Determine the [x, y] coordinate at the center of the cell enclosing the given text.  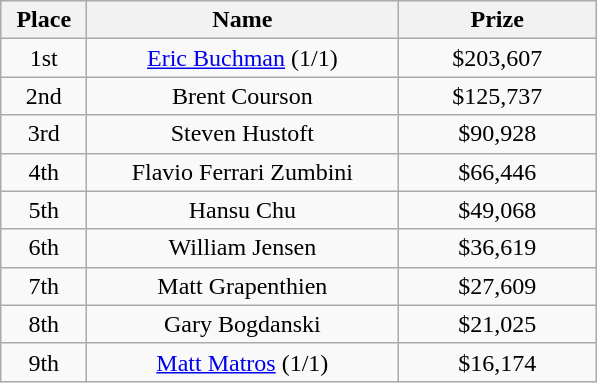
$66,446 [498, 172]
Steven Hustoft [242, 134]
Brent Courson [242, 96]
2nd [44, 96]
6th [44, 248]
Place [44, 20]
$49,068 [498, 210]
Matt Grapenthien [242, 286]
$90,928 [498, 134]
9th [44, 362]
William Jensen [242, 248]
Name [242, 20]
$125,737 [498, 96]
$203,607 [498, 58]
Flavio Ferrari Zumbini [242, 172]
$21,025 [498, 324]
3rd [44, 134]
Gary Bogdanski [242, 324]
Eric Buchman (1/1) [242, 58]
5th [44, 210]
7th [44, 286]
4th [44, 172]
Prize [498, 20]
$27,609 [498, 286]
Hansu Chu [242, 210]
$16,174 [498, 362]
Matt Matros (1/1) [242, 362]
8th [44, 324]
$36,619 [498, 248]
1st [44, 58]
